Return (X, Y) of the center of cell containing provided text 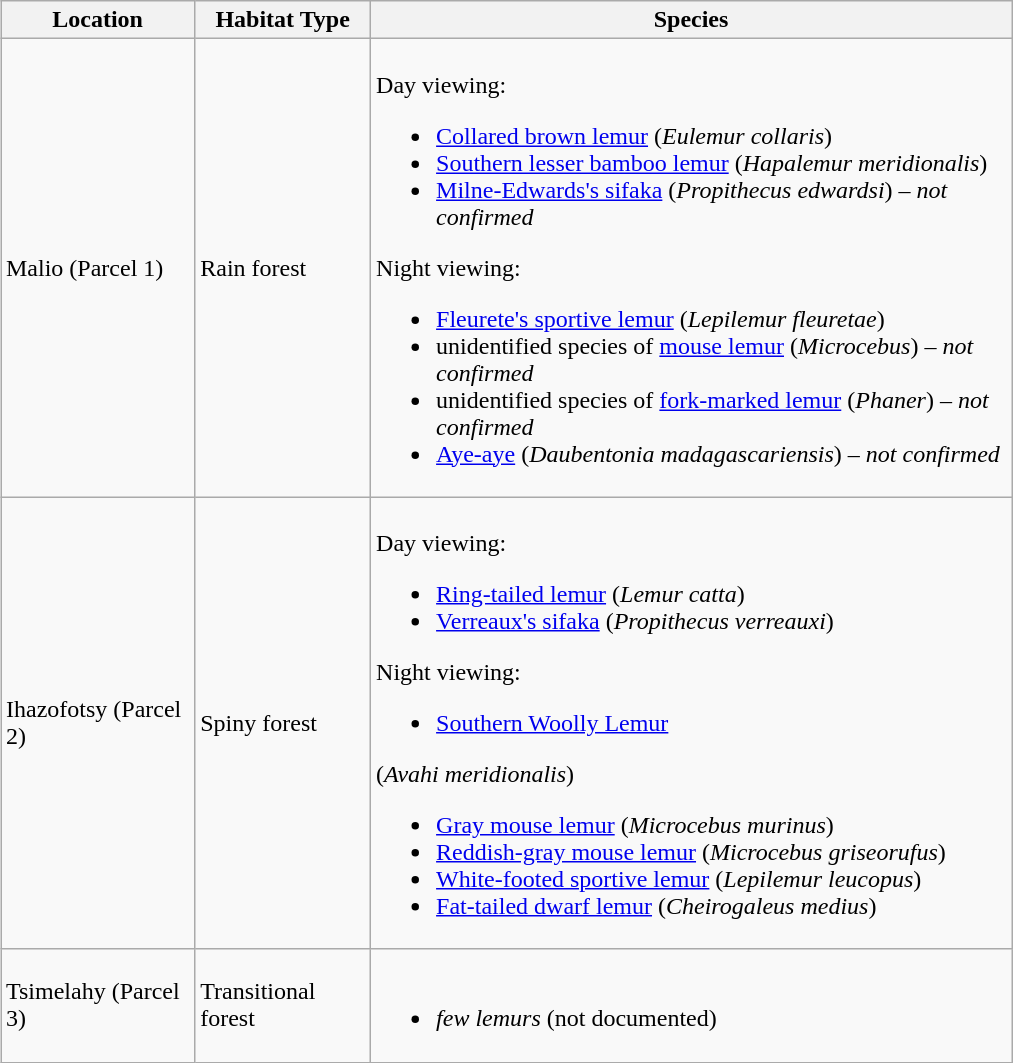
few lemurs (not documented) (692, 1006)
Habitat Type (283, 20)
Tsimelahy (Parcel 3) (97, 1006)
Ihazofotsy (Parcel 2) (97, 723)
Malio (Parcel 1) (97, 268)
Location (97, 20)
Rain forest (283, 268)
Transitional forest (283, 1006)
Species (692, 20)
Spiny forest (283, 723)
